Pinpoint the cell where the given text exists, returning its (x, y) midpoint coordinate. 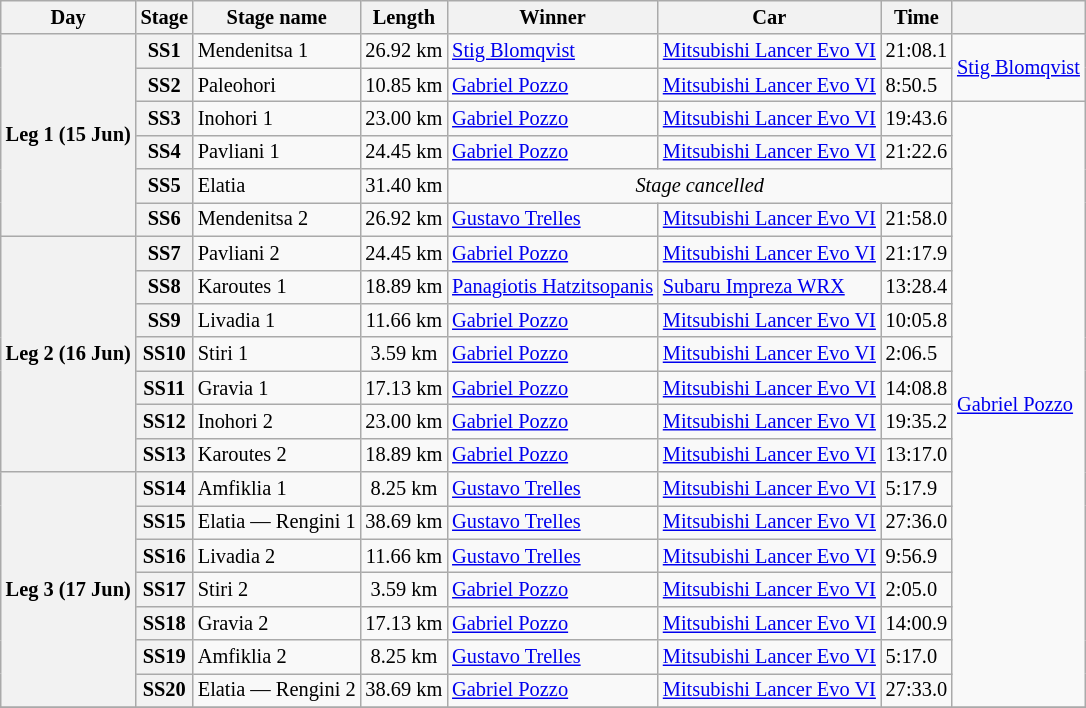
14:08.8 (916, 388)
Elatia — Rengini 1 (277, 522)
SS14 (164, 489)
21:58.0 (916, 219)
Leg 1 (15 Jun) (68, 135)
14:00.9 (916, 623)
SS8 (164, 287)
SS7 (164, 253)
Mendenitsa 2 (277, 219)
Car (770, 17)
Stage name (277, 17)
SS12 (164, 421)
Amfiklia 2 (277, 657)
Karoutes 2 (277, 455)
8:50.5 (916, 85)
Panagiotis Hatzitsopanis (552, 287)
Leg 3 (17 Jun) (68, 590)
9:56.9 (916, 556)
SS4 (164, 152)
13:17.0 (916, 455)
SS19 (164, 657)
Winner (552, 17)
27:33.0 (916, 690)
Subaru Impreza WRX (770, 287)
Gravia 1 (277, 388)
Stage cancelled (700, 186)
Elatia (277, 186)
10.85 km (404, 85)
SS9 (164, 320)
Amfiklia 1 (277, 489)
13:28.4 (916, 287)
SS10 (164, 354)
Stiri 1 (277, 354)
Day (68, 17)
Inohori 2 (277, 421)
Inohori 1 (277, 118)
31.40 km (404, 186)
SS18 (164, 623)
Gravia 2 (277, 623)
SS2 (164, 85)
SS13 (164, 455)
Leg 2 (16 Jun) (68, 354)
Stage (164, 17)
Elatia — Rengini 2 (277, 690)
Paleohori (277, 85)
Time (916, 17)
SS3 (164, 118)
SS6 (164, 219)
19:43.6 (916, 118)
2:06.5 (916, 354)
19:35.2 (916, 421)
5:17.9 (916, 489)
Stiri 2 (277, 589)
SS11 (164, 388)
21:22.6 (916, 152)
Mendenitsa 1 (277, 51)
SS5 (164, 186)
SS16 (164, 556)
27:36.0 (916, 522)
5:17.0 (916, 657)
Livadia 1 (277, 320)
Karoutes 1 (277, 287)
SS17 (164, 589)
SS20 (164, 690)
Pavliani 2 (277, 253)
SS15 (164, 522)
21:17.9 (916, 253)
21:08.1 (916, 51)
Pavliani 1 (277, 152)
Length (404, 17)
2:05.0 (916, 589)
10:05.8 (916, 320)
Livadia 2 (277, 556)
SS1 (164, 51)
